Identify which cell holds the provided text, then report its [X, Y] central coordinate. 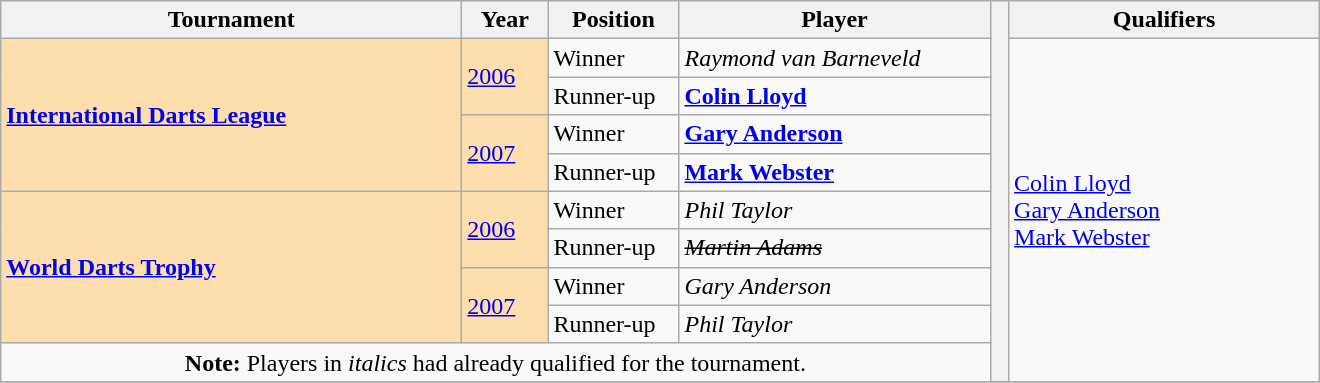
Tournament [232, 20]
Raymond van Barneveld [834, 58]
Year [505, 20]
Note: Players in italics had already qualified for the tournament. [496, 362]
Qualifiers [1164, 20]
Player [834, 20]
Position [614, 20]
Colin Lloyd Gary Anderson Mark Webster [1164, 210]
International Darts League [232, 115]
Mark Webster [834, 172]
Martin Adams [834, 248]
World Darts Trophy [232, 267]
Colin Lloyd [834, 96]
